Determine the (x, y) coordinate at the center of the cell enclosing the given text.  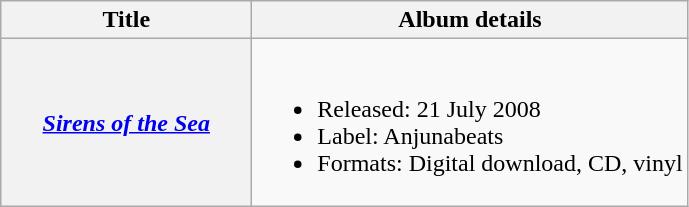
Released: 21 July 2008Label: AnjunabeatsFormats: Digital download, CD, vinyl (470, 122)
Title (126, 20)
Sirens of the Sea (126, 122)
Album details (470, 20)
